From the cell containing the given text, extract its center point as [x, y] coordinate. 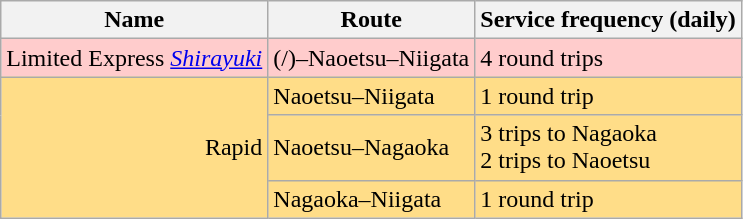
Service frequency (daily) [608, 20]
Naoetsu–Niigata [372, 96]
Name [134, 20]
Route [372, 20]
(/)–Naoetsu–Niigata [372, 58]
Limited Express Shirayuki [134, 58]
Rapid [134, 148]
3 trips to Nagaoka2 trips to Naoetsu [608, 148]
Naoetsu–Nagaoka [372, 148]
Nagaoka–Niigata [372, 199]
4 round trips [608, 58]
